Locate the cell with the specified text and output its [x, y] center coordinate. 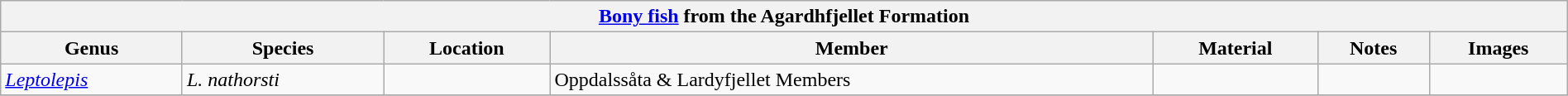
Leptolepis [92, 79]
Bony fish from the Agardhfjellet Formation [784, 17]
Member [852, 48]
Notes [1373, 48]
Oppdalssåta & Lardyfjellet Members [852, 79]
Images [1499, 48]
Genus [92, 48]
Location [466, 48]
L. nathorsti [283, 79]
Species [283, 48]
Material [1236, 48]
